Return the (x, y) coordinate for the center point of the cell that contains the specified text.  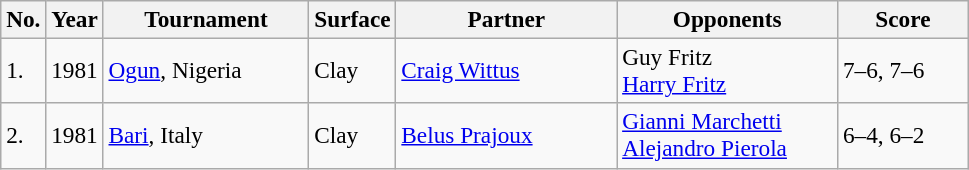
7–6, 7–6 (904, 70)
Craig Wittus (506, 70)
Guy Fritz Harry Fritz (728, 70)
Partner (506, 19)
Ogun, Nigeria (206, 70)
2. (24, 136)
Bari, Italy (206, 136)
Year (74, 19)
Tournament (206, 19)
Belus Prajoux (506, 136)
Gianni Marchetti Alejandro Pierola (728, 136)
No. (24, 19)
1. (24, 70)
Opponents (728, 19)
Score (904, 19)
6–4, 6–2 (904, 136)
Surface (352, 19)
